Return the (x, y) coordinate for the center point of the cell that contains the specified text.  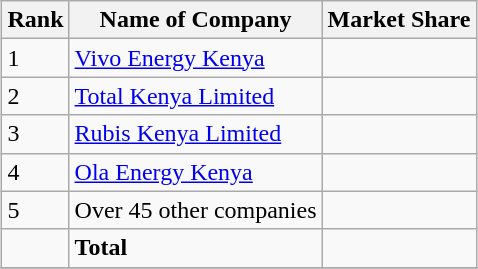
Rank (36, 20)
Ola Energy Kenya (196, 172)
Name of Company (196, 20)
3 (36, 134)
5 (36, 210)
Vivo Energy Kenya (196, 58)
Rubis Kenya Limited (196, 134)
Market Share (399, 20)
4 (36, 172)
Over 45 other companies (196, 210)
Total (196, 248)
2 (36, 96)
Total Kenya Limited (196, 96)
1 (36, 58)
